Search for the cell housing the specified text and yield its [X, Y] center coordinate. 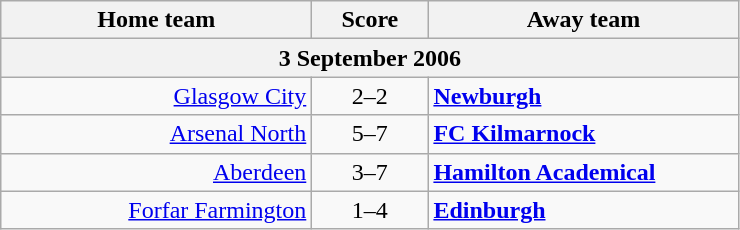
Aberdeen [156, 172]
Arsenal North [156, 134]
Away team [584, 20]
1–4 [370, 210]
3–7 [370, 172]
Newburgh [584, 96]
Score [370, 20]
Hamilton Academical [584, 172]
2–2 [370, 96]
Glasgow City [156, 96]
3 September 2006 [370, 58]
5–7 [370, 134]
Home team [156, 20]
FC Kilmarnock [584, 134]
Edinburgh [584, 210]
Forfar Farmington [156, 210]
